Scan for the cell matching the given text and deliver its [X, Y] coordinate at center. 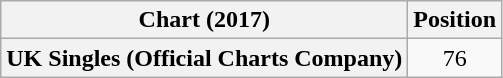
76 [455, 58]
Chart (2017) [204, 20]
Position [455, 20]
UK Singles (Official Charts Company) [204, 58]
